Identify which cell holds the provided text, then report its (x, y) central coordinate. 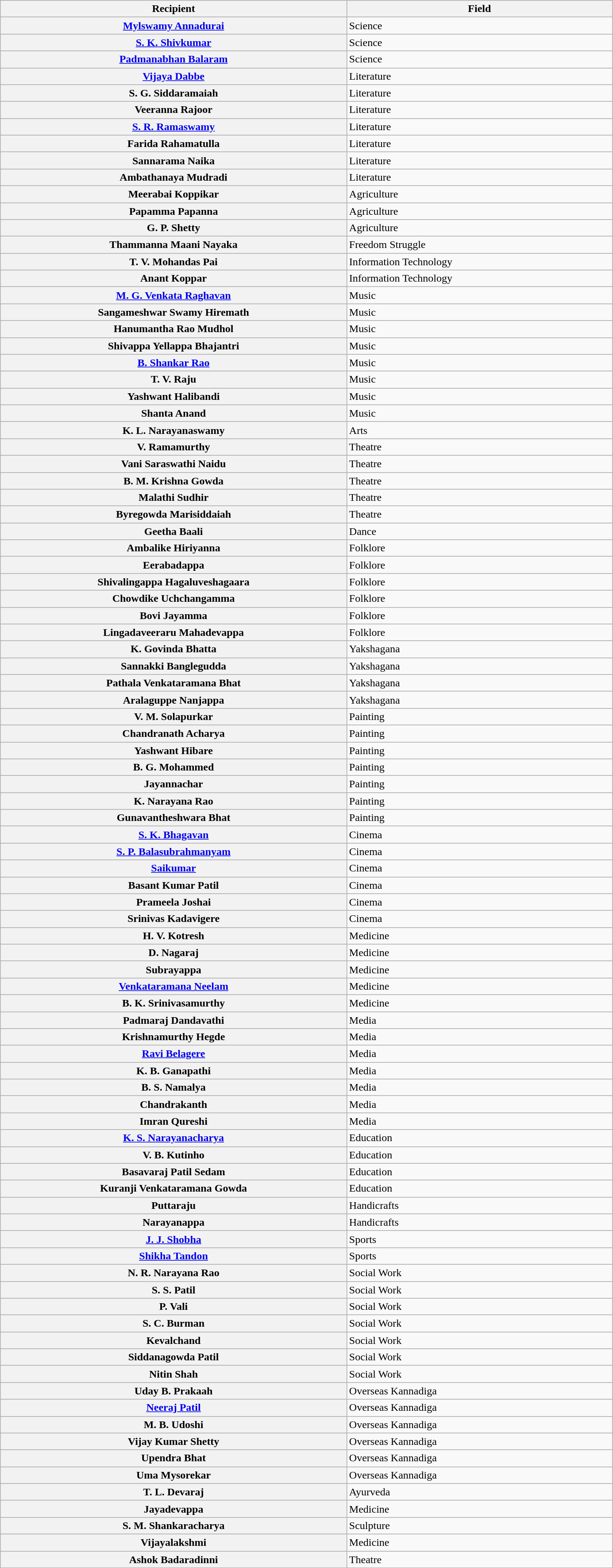
Hanumantha Rao Mudhol (173, 329)
S. P. Balasubrahmanyam (173, 852)
V. B. Kutinho (173, 1155)
Freedom Struggle (479, 245)
T. V. Mohandas Pai (173, 262)
Arts (479, 430)
Upendra Bhat (173, 1458)
Bovi Jayamma (173, 616)
Basavaraj Patil Sedam (173, 1172)
K. Govinda Bhatta (173, 649)
Sannakki Banglegudda (173, 666)
M. G. Venkata Raghavan (173, 295)
Malathi Sudhir (173, 498)
Srinivas Kadavigere (173, 919)
Shikha Tandon (173, 1256)
K. L. Narayanaswamy (173, 430)
S. M. Shankaracharya (173, 1525)
S. C. Burman (173, 1324)
B. Shankar Rao (173, 363)
Sangameshwar Swamy Hiremath (173, 312)
Krishnamurthy Hegde (173, 1037)
Uma Mysorekar (173, 1475)
Vijay Kumar Shetty (173, 1441)
Jayadevappa (173, 1509)
Ambathanaya Mudradi (173, 177)
Byregowda Marisiddaiah (173, 515)
S. R. Ramaswamy (173, 127)
Vijayalakshmi (173, 1542)
Neeraj Patil (173, 1408)
Venkataramana Neelam (173, 986)
Nitin Shah (173, 1374)
Siddanagowda Patil (173, 1357)
V. M. Solapurkar (173, 716)
Saikumar (173, 868)
Ambalike Hiriyanna (173, 548)
P. Vali (173, 1307)
Mylswamy Annadurai (173, 26)
Lingadaveeraru Mahadevappa (173, 632)
B. M. Krishna Gowda (173, 480)
G. P. Shetty (173, 228)
Shivalingappa Hagaluveshagaara (173, 582)
S. G. Siddaramaiah (173, 93)
S. S. Patil (173, 1290)
Subrayappa (173, 969)
Uday B. Prakaah (173, 1391)
Puttaraju (173, 1205)
Chandranath Acharya (173, 733)
Ravi Belagere (173, 1054)
Ayurveda (479, 1492)
K. Narayana Rao (173, 801)
B. G. Mohammed (173, 767)
J. J. Shobha (173, 1239)
Field (479, 9)
M. B. Udoshi (173, 1425)
Ashok Badaradinni (173, 1559)
Chowdike Uchchangamma (173, 599)
V. Ramamurthy (173, 447)
Imran Qureshi (173, 1121)
Recipient (173, 9)
Eerabadappa (173, 565)
Vijaya Dabbe (173, 76)
Gunavantheshwara Bhat (173, 818)
Sculpture (479, 1525)
D. Nagaraj (173, 952)
Aralaguppe Nanjappa (173, 700)
S. K. Bhagavan (173, 835)
B. S. Namalya (173, 1088)
K. S. Narayanacharya (173, 1138)
Prameela Joshai (173, 902)
Shivappa Yellappa Bhajantri (173, 346)
Yashwant Halibandi (173, 396)
Geetha Baali (173, 531)
Anant Koppar (173, 279)
Pathala Venkataramana Bhat (173, 683)
Dance (479, 531)
Shanta Anand (173, 413)
Vani Saraswathi Naidu (173, 464)
Sannarama Naika (173, 160)
T. L. Devaraj (173, 1492)
N. R. Narayana Rao (173, 1273)
Jayannachar (173, 784)
Padmaraj Dandavathi (173, 1020)
Kevalchand (173, 1340)
K. B. Ganapathi (173, 1071)
T. V. Raju (173, 379)
Thammanna Maani Nayaka (173, 245)
Papamma Papanna (173, 211)
Basant Kumar Patil (173, 885)
Veeranna Rajoor (173, 110)
Chandrakanth (173, 1104)
Yashwant Hibare (173, 751)
Narayanappa (173, 1222)
Meerabai Koppikar (173, 194)
Farida Rahamatulla (173, 143)
H. V. Kotresh (173, 936)
Padmanabhan Balaram (173, 59)
Kuranji Venkataramana Gowda (173, 1189)
S. K. Shivkumar (173, 43)
B. K. Srinivasamurthy (173, 1003)
